Search for the cell housing the specified text and yield its [x, y] center coordinate. 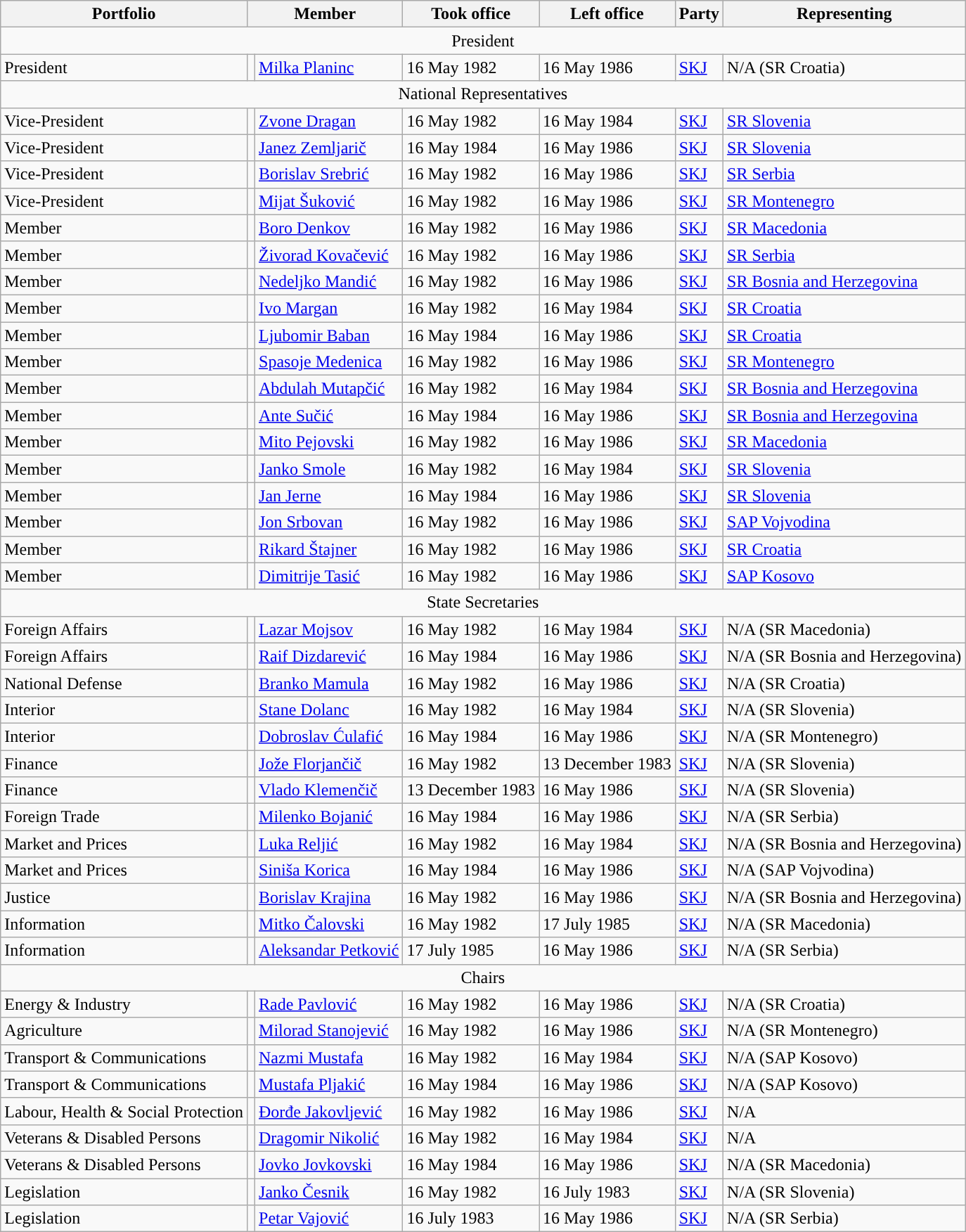
Mustafa Pljakić [329, 1084]
Jovko Jovkovski [329, 1164]
Ljubomir Baban [329, 335]
Nedeljko Mandić [329, 281]
Jan Jerne [329, 496]
Branko Mamula [329, 683]
SAP Vojvodina [844, 522]
Ivo Margan [329, 308]
Representing [844, 14]
Živorad Kovačević [329, 255]
Aleksandar Petković [329, 951]
Party [699, 14]
Dragomir Nikolić [329, 1138]
Mitko Čalovski [329, 924]
Mito Pejovski [329, 442]
Dobroslav Ćulafić [329, 736]
Jože Florjančič [329, 763]
Vlado Klemenčič [329, 790]
Janko Česnik [329, 1192]
Siniša Korica [329, 871]
Jon Srbovan [329, 522]
Luka Reljić [329, 844]
Portfolio [124, 14]
Chairs [483, 977]
Janko Smole [329, 469]
Left office [607, 14]
Mijat Šuković [329, 201]
National Defense [124, 683]
Rade Pavlović [329, 1004]
N/A (SAP Vojvodina) [844, 871]
Milka Planinc [329, 68]
Ante Sučić [329, 416]
Agriculture [124, 1031]
Borislav Krajina [329, 897]
Zvone Dragan [329, 121]
Dimitrije Tasić [329, 576]
Nazmi Mustafa [329, 1058]
Abdulah Mutapčić [329, 389]
Milenko Bojanić [329, 817]
Borislav Srebrić [329, 174]
Rikard Štajner [329, 549]
Energy & Industry [124, 1004]
State Secretaries [483, 603]
National Representatives [483, 94]
Justice [124, 897]
Raif Dizdarević [329, 656]
Lazar Mojsov [329, 629]
Milorad Stanojević [329, 1031]
Foreign Trade [124, 817]
Janez Zemljarič [329, 148]
Took office [471, 14]
Labour, Health & Social Protection [124, 1111]
Đorđe Jakovljević [329, 1111]
SAP Kosovo [844, 576]
Boro Denkov [329, 228]
Spasoje Medenica [329, 362]
Stane Dolanc [329, 710]
Petar Vajović [329, 1219]
